Find where the given text appears and provide that cell's center as [X, Y] coordinate. 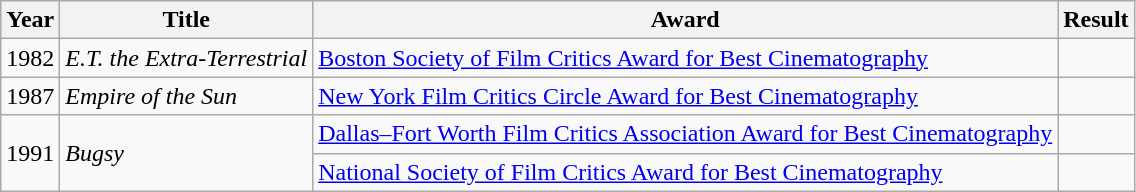
Result [1096, 20]
Empire of the Sun [186, 96]
E.T. the Extra-Terrestrial [186, 58]
Dallas–Fort Worth Film Critics Association Award for Best Cinematography [686, 134]
National Society of Film Critics Award for Best Cinematography [686, 172]
1991 [30, 153]
Award [686, 20]
Bugsy [186, 153]
New York Film Critics Circle Award for Best Cinematography [686, 96]
1982 [30, 58]
Title [186, 20]
1987 [30, 96]
Boston Society of Film Critics Award for Best Cinematography [686, 58]
Year [30, 20]
